Identify which cell holds the provided text, then report its (X, Y) central coordinate. 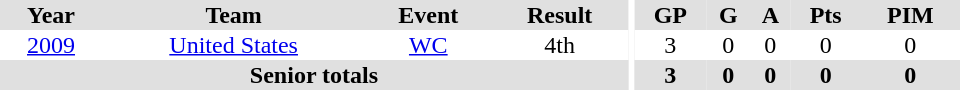
4th (560, 45)
Event (428, 15)
G (728, 15)
WC (428, 45)
GP (670, 15)
Pts (826, 15)
Senior totals (314, 75)
A (770, 15)
2009 (51, 45)
PIM (910, 15)
Team (234, 15)
Result (560, 15)
United States (234, 45)
Year (51, 15)
